Return the [x, y] coordinate for the center point of the cell that contains the specified text.  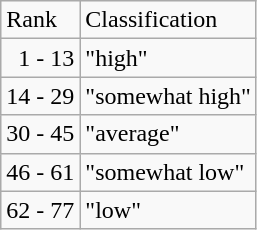
"low" [168, 210]
"somewhat low" [168, 172]
"high" [168, 58]
"average" [168, 134]
1 - 13 [40, 58]
Classification [168, 20]
Rank [40, 20]
46 - 61 [40, 172]
"somewhat high" [168, 96]
30 - 45 [40, 134]
14 - 29 [40, 96]
62 - 77 [40, 210]
